Return the [X, Y] coordinate for the center point of the cell that contains the specified text.  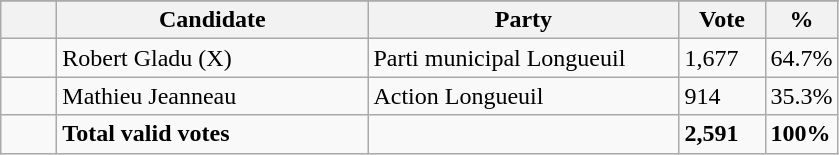
Candidate [212, 20]
2,591 [722, 134]
Party [524, 20]
100% [802, 134]
% [802, 20]
Parti municipal Longueuil [524, 58]
35.3% [802, 96]
Robert Gladu (X) [212, 58]
Mathieu Jeanneau [212, 96]
Vote [722, 20]
Total valid votes [212, 134]
1,677 [722, 58]
Action Longueuil [524, 96]
914 [722, 96]
64.7% [802, 58]
